Identify which cell holds the provided text, then report its (X, Y) central coordinate. 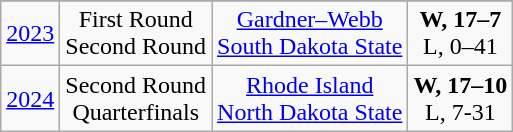
Gardner–WebbSouth Dakota State (310, 34)
Second RoundQuarterfinals (136, 98)
W, 17–7L, 0–41 (460, 34)
2024 (30, 98)
Rhode IslandNorth Dakota State (310, 98)
First RoundSecond Round (136, 34)
2023 (30, 34)
W, 17–10L, 7-31 (460, 98)
